Pinpoint the cell where the given text exists, returning its [x, y] midpoint coordinate. 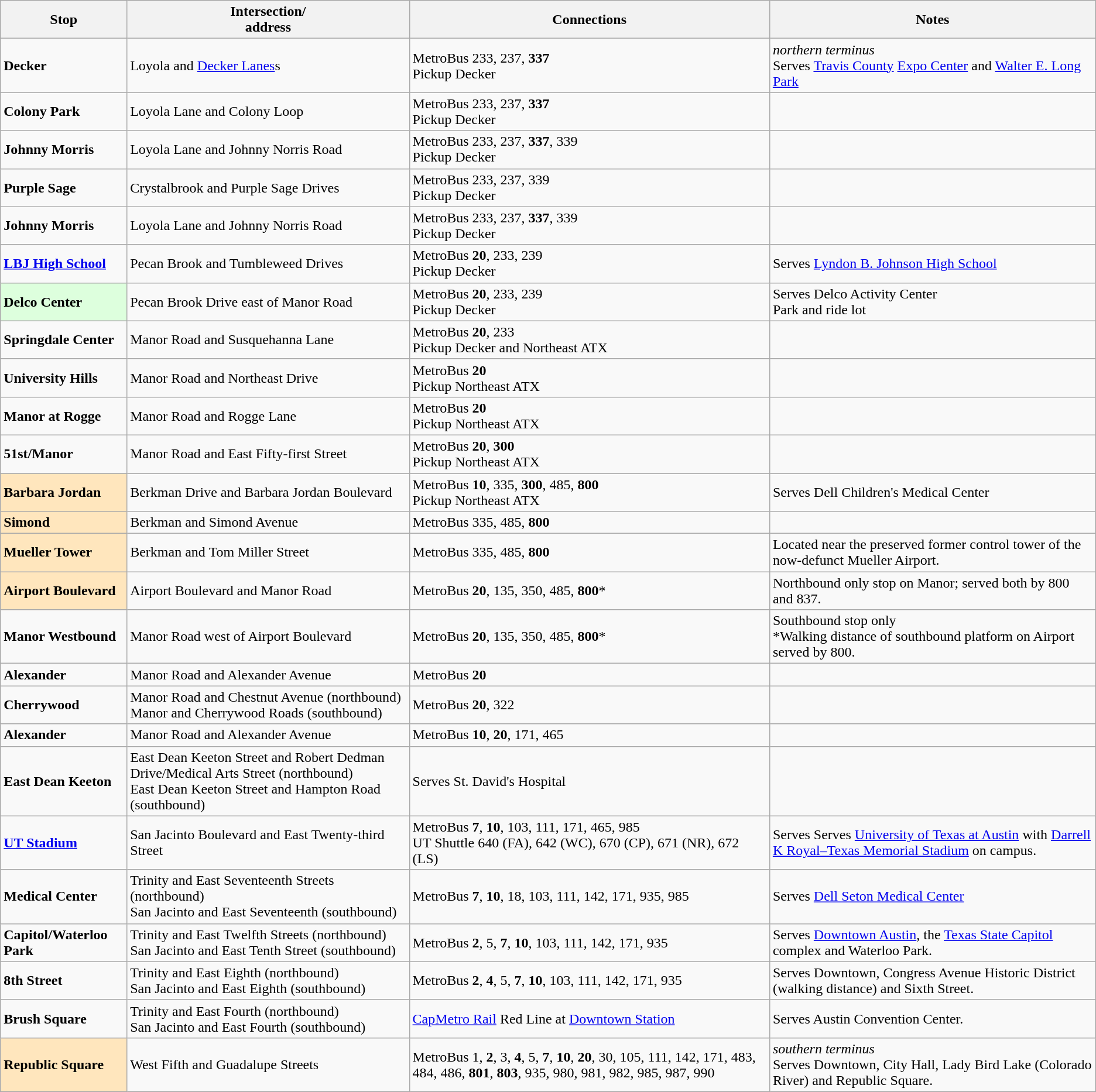
Berkman and Simond Avenue [268, 523]
Manor Westbound [64, 637]
Manor Road and Chestnut Avenue (northbound)Manor and Cherrywood Roads (southbound) [268, 705]
LBJ High School [64, 263]
51st/Manor [64, 454]
West Fifth and Guadalupe Streets [268, 1064]
Trinity and East Fourth (northbound)San Jacinto and East Fourth (southbound) [268, 1018]
MetroBus 20, 233Pickup Decker and Northeast ATX [589, 339]
Serves Downtown, Congress Avenue Historic District (walking distance) and Sixth Street. [932, 981]
Manor Road and East Fifty-first Street [268, 454]
Serves Lyndon B. Johnson High School [932, 263]
Northbound only stop on Manor; served both by 800 and 837. [932, 591]
Berkman and Tom Miller Street [268, 552]
MetroBus 2, 4, 5, 7, 10, 103, 111, 142, 171, 935 [589, 981]
Serves Austin Convention Center. [932, 1018]
Brush Square [64, 1018]
MetroBus 20, 322 [589, 705]
Springdale Center [64, 339]
8th Street [64, 981]
Loyola and Decker Laness [268, 66]
San Jacinto Boulevard and East Twenty-third Street [268, 843]
Colony Park [64, 111]
Airport Boulevard and Manor Road [268, 591]
Intersection/address [268, 20]
Serves Dell Children's Medical Center [932, 492]
Purple Sage [64, 187]
Stop [64, 20]
Trinity and East Eighth (northbound)San Jacinto and East Eighth (southbound) [268, 981]
Manor Road west of Airport Boulevard [268, 637]
CapMetro Rail Red Line at Downtown Station [589, 1018]
Manor Road and Northeast Drive [268, 378]
Simond [64, 523]
Serves Delco Activity CenterPark and ride lot [932, 302]
Crystalbrook and Purple Sage Drives [268, 187]
Notes [932, 20]
Located near the preserved former control tower of the now-defunct Mueller Airport. [932, 552]
Medical Center [64, 897]
MetroBus 10, 20, 171, 465 [589, 735]
East Dean Keeton [64, 781]
Serves St. David's Hospital [589, 781]
Serves Dell Seton Medical Center [932, 897]
Trinity and East Seventeenth Streets (northbound)San Jacinto and East Seventeenth (southbound) [268, 897]
University Hills [64, 378]
MetroBus 20 [589, 675]
MetroBus 20, 300Pickup Northeast ATX [589, 454]
Mueller Tower [64, 552]
Cherrywood [64, 705]
northern terminusServes Travis County Expo Center and Walter E. Long Park [932, 66]
Delco Center [64, 302]
MetroBus 2, 5, 7, 10, 103, 111, 142, 171, 935 [589, 942]
MetroBus 233, 237, 339Pickup Decker [589, 187]
Republic Square [64, 1064]
MetroBus 10, 335, 300, 485, 800Pickup Northeast ATX [589, 492]
Manor at Rogge [64, 415]
Capitol/Waterloo Park [64, 942]
Berkman Drive and Barbara Jordan Boulevard [268, 492]
Serves Serves University of Texas at Austin with Darrell K Royal–Texas Memorial Stadium on campus. [932, 843]
Manor Road and Rogge Lane [268, 415]
Airport Boulevard [64, 591]
Trinity and East Twelfth Streets (northbound)San Jacinto and East Tenth Street (southbound) [268, 942]
Southbound stop only*Walking distance of southbound platform on Airport served by 800. [932, 637]
UT Stadium [64, 843]
East Dean Keeton Street and Robert Dedman Drive/Medical Arts Street (northbound)East Dean Keeton Street and Hampton Road (southbound) [268, 781]
MetroBus 7, 10, 18, 103, 111, 142, 171, 935, 985 [589, 897]
Connections [589, 20]
Pecan Brook Drive east of Manor Road [268, 302]
Barbara Jordan [64, 492]
Decker [64, 66]
Loyola Lane and Colony Loop [268, 111]
MetroBus 7, 10, 103, 111, 171, 465, 985UT Shuttle 640 (FA), 642 (WC), 670 (CP), 671 (NR), 672 (LS) [589, 843]
southern terminusServes Downtown, City Hall, Lady Bird Lake (Colorado River) and Republic Square. [932, 1064]
Serves Downtown Austin, the Texas State Capitol complex and Waterloo Park. [932, 942]
Manor Road and Susquehanna Lane [268, 339]
MetroBus 1, 2, 3, 4, 5, 7, 10, 20, 30, 105, 111, 142, 171, 483, 484, 486, 801, 803, 935, 980, 981, 982, 985, 987, 990 [589, 1064]
Pecan Brook and Tumbleweed Drives [268, 263]
